For the text-containing cell, return its midpoint in [x, y] coordinate format. 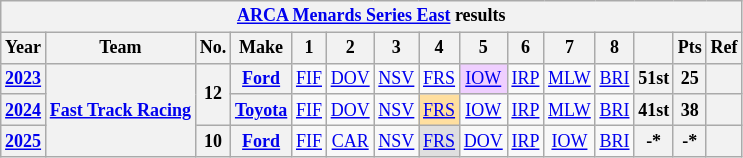
12 [212, 94]
2 [350, 48]
8 [614, 48]
6 [526, 48]
2025 [24, 140]
Year [24, 48]
5 [483, 48]
38 [690, 110]
Fast Track Racing [120, 110]
41st [654, 110]
Team [120, 48]
Ref [724, 48]
25 [690, 78]
3 [396, 48]
Toyota [262, 110]
2024 [24, 110]
Make [262, 48]
CAR [350, 140]
2023 [24, 78]
1 [310, 48]
10 [212, 140]
ARCA Menards Series East results [372, 16]
4 [440, 48]
7 [570, 48]
No. [212, 48]
Pts [690, 48]
51st [654, 78]
